Detect which cell encompasses the target text, then output its (X, Y) center coordinate. 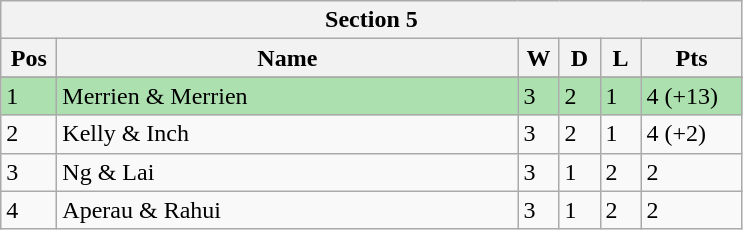
4 (29, 210)
W (538, 58)
4 (+2) (692, 134)
4 (+13) (692, 96)
L (620, 58)
D (580, 58)
Pos (29, 58)
Name (288, 58)
Aperau & Rahui (288, 210)
Ng & Lai (288, 172)
Merrien & Merrien (288, 96)
Kelly & Inch (288, 134)
Section 5 (372, 20)
Pts (692, 58)
